From the cell containing the given text, extract its center point as [X, Y] coordinate. 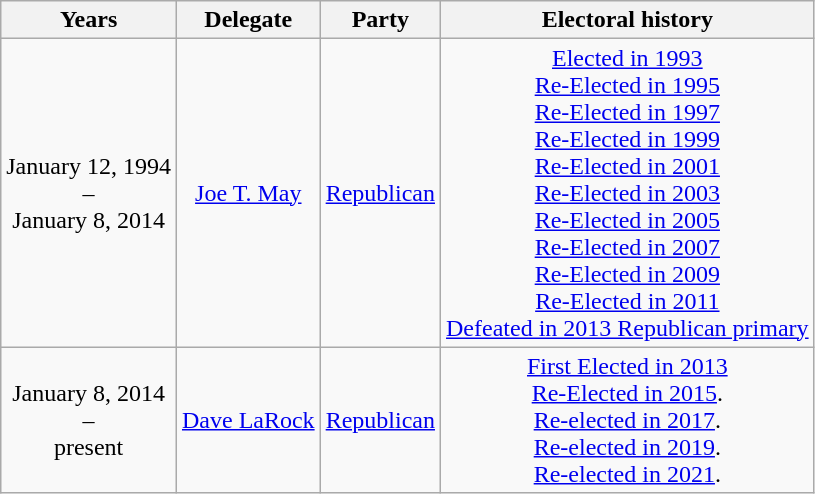
January 8, 2014–present [89, 420]
Joe T. May [248, 193]
Party [380, 20]
January 12, 1994–January 8, 2014 [89, 193]
Years [89, 20]
Dave LaRock [248, 420]
First Elected in 2013Re-Elected in 2015.Re-elected in 2017.Re-elected in 2019.Re-elected in 2021. [628, 420]
Electoral history [628, 20]
Delegate [248, 20]
